Locate the cell with the specified text and output its (x, y) center coordinate. 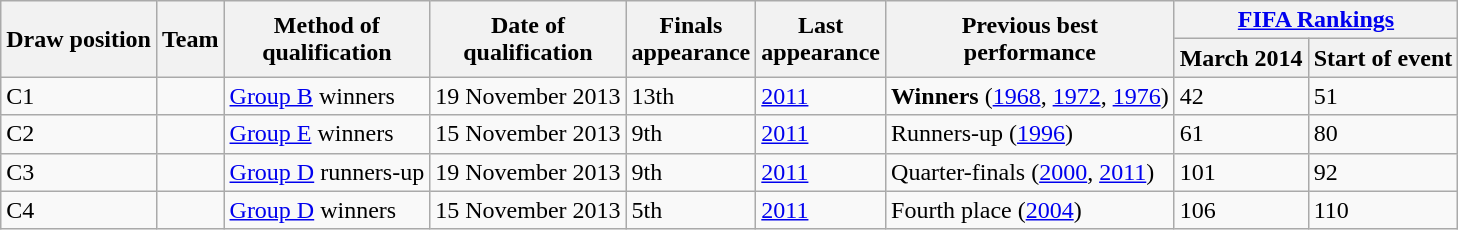
C3 (79, 172)
110 (1383, 210)
106 (1241, 210)
80 (1383, 134)
92 (1383, 172)
Quarter-finals (2000, 2011) (1030, 172)
101 (1241, 172)
Group D winners (327, 210)
C4 (79, 210)
Group D runners-up (327, 172)
Lastappearance (821, 39)
5th (691, 210)
Winners (1968, 1972, 1976) (1030, 96)
13th (691, 96)
61 (1241, 134)
FIFA Rankings (1316, 20)
Previous bestperformance (1030, 39)
C2 (79, 134)
51 (1383, 96)
42 (1241, 96)
Date ofqualification (528, 39)
Team (190, 39)
Start of event (1383, 58)
Group E winners (327, 134)
March 2014 (1241, 58)
Finalsappearance (691, 39)
C1 (79, 96)
Runners-up (1996) (1030, 134)
Draw position (79, 39)
Method ofqualification (327, 39)
Group B winners (327, 96)
Fourth place (2004) (1030, 210)
